Detect which cell encompasses the target text, then output its (x, y) center coordinate. 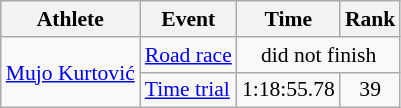
39 (370, 90)
Event (188, 19)
1:18:55.78 (288, 90)
did not finish (319, 55)
Mujo Kurtović (70, 72)
Road race (188, 55)
Time trial (188, 90)
Rank (370, 19)
Time (288, 19)
Athlete (70, 19)
